Capture the cell that displays the provided text and extract its [X, Y] central coordinate. 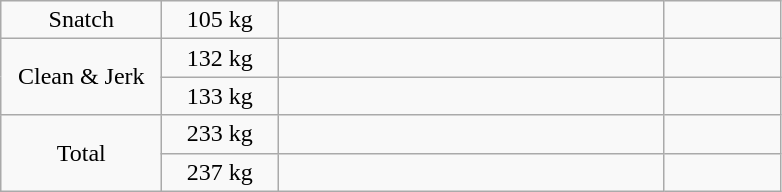
233 kg [220, 134]
133 kg [220, 96]
Snatch [82, 20]
237 kg [220, 172]
Clean & Jerk [82, 77]
Total [82, 153]
132 kg [220, 58]
105 kg [220, 20]
